Find where the given text appears and provide that cell's center as [x, y] coordinate. 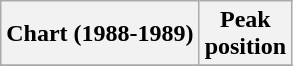
Chart (1988-1989) [100, 34]
Peakposition [245, 34]
